Extract the [x, y] coordinate from the center of the cell holding the provided text.  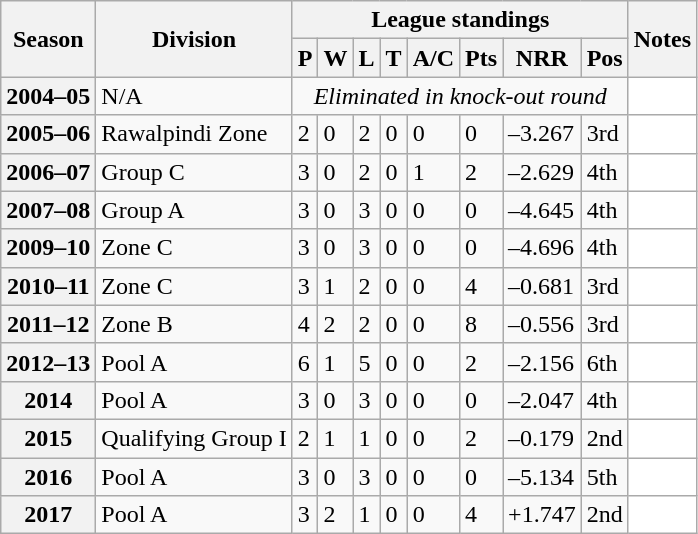
–2.047 [542, 400]
–5.134 [542, 477]
Rawalpindi Zone [194, 134]
–0.556 [542, 324]
2005–06 [48, 134]
L [366, 58]
5 [366, 362]
5th [604, 477]
2012–13 [48, 362]
2014 [48, 400]
Pts [482, 58]
–0.681 [542, 286]
Pos [604, 58]
–2.629 [542, 172]
A/C [433, 58]
–3.267 [542, 134]
2006–07 [48, 172]
Season [48, 39]
League standings [460, 20]
–4.696 [542, 248]
–2.156 [542, 362]
2007–08 [48, 210]
6 [305, 362]
+1.747 [542, 515]
2017 [48, 515]
Notes [662, 39]
P [305, 58]
2010–11 [48, 286]
Division [194, 39]
T [394, 58]
2009–10 [48, 248]
8 [482, 324]
2011–12 [48, 324]
Group A [194, 210]
2015 [48, 438]
Qualifying Group I [194, 438]
N/A [194, 96]
NRR [542, 58]
–4.645 [542, 210]
Eliminated in knock-out round [460, 96]
6th [604, 362]
2016 [48, 477]
2004–05 [48, 96]
Group C [194, 172]
–0.179 [542, 438]
W [336, 58]
Zone B [194, 324]
